Detect which cell encompasses the target text, then output its [x, y] center coordinate. 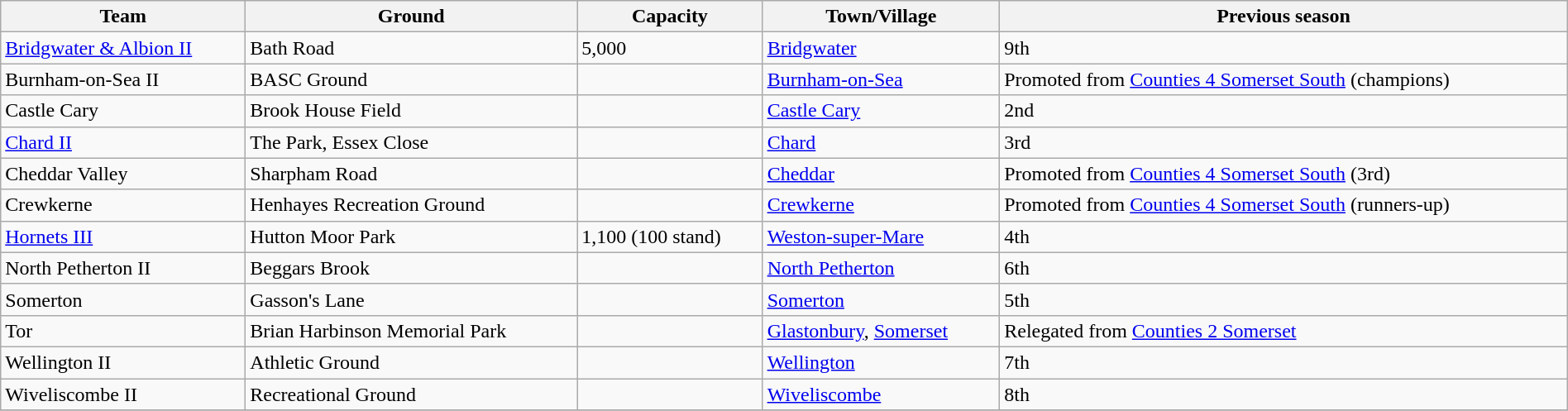
BASC Ground [412, 79]
Promoted from Counties 4 Somerset South (runners-up) [1284, 205]
Tor [123, 331]
4th [1284, 237]
Beggars Brook [412, 268]
Previous season [1284, 17]
5,000 [670, 48]
Weston-super-Mare [882, 237]
2nd [1284, 111]
Relegated from Counties 2 Somerset [1284, 331]
Team [123, 17]
Athletic Ground [412, 362]
Henhayes Recreation Ground [412, 205]
1,100 (100 stand) [670, 237]
North Petherton [882, 268]
Bridgwater & Albion II [123, 48]
Glastonbury, Somerset [882, 331]
7th [1284, 362]
Ground [412, 17]
Brian Harbinson Memorial Park [412, 331]
Wiveliscombe [882, 394]
Hornets III [123, 237]
Promoted from Counties 4 Somerset South (champions) [1284, 79]
9th [1284, 48]
Wiveliscombe II [123, 394]
Promoted from Counties 4 Somerset South (3rd) [1284, 174]
5th [1284, 299]
The Park, Essex Close [412, 142]
Wellington [882, 362]
Sharpham Road [412, 174]
6th [1284, 268]
Gasson's Lane [412, 299]
Hutton Moor Park [412, 237]
Cheddar Valley [123, 174]
Bridgwater [882, 48]
Recreational Ground [412, 394]
Chard II [123, 142]
Burnham-on-Sea [882, 79]
8th [1284, 394]
Chard [882, 142]
Wellington II [123, 362]
Capacity [670, 17]
3rd [1284, 142]
Bath Road [412, 48]
Burnham-on-Sea II [123, 79]
Cheddar [882, 174]
Town/Village [882, 17]
Brook House Field [412, 111]
North Petherton II [123, 268]
